Detect which cell encompasses the target text, then output its [x, y] center coordinate. 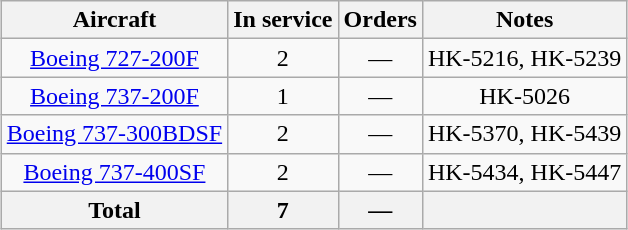
1 [283, 96]
HK-5370, HK-5439 [524, 134]
HK-5216, HK-5239 [524, 58]
HK-5026 [524, 96]
Aircraft [114, 20]
HK-5434, HK-5447 [524, 172]
Boeing 727-200F [114, 58]
Boeing 737-400SF [114, 172]
Boeing 737-300BDSF [114, 134]
Notes [524, 20]
Total [114, 210]
Orders [380, 20]
In service [283, 20]
7 [283, 210]
Boeing 737-200F [114, 96]
